Detect which cell encompasses the target text, then output its [x, y] center coordinate. 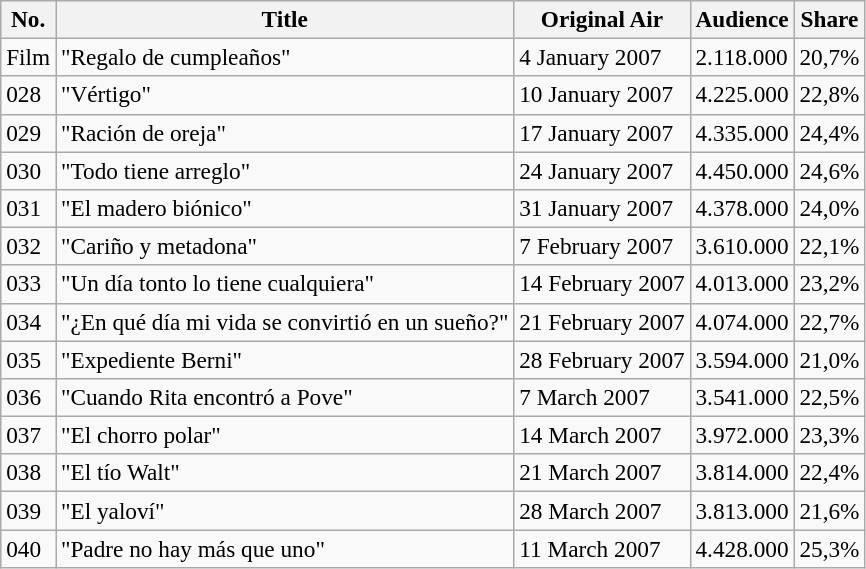
029 [28, 133]
24,6% [830, 170]
"Expediente Berni" [285, 359]
"Ración de oreja" [285, 133]
17 January 2007 [602, 133]
21 March 2007 [602, 473]
28 March 2007 [602, 510]
"Regalo de cumpleaños" [285, 57]
"El madero biónico" [285, 208]
14 March 2007 [602, 435]
22,5% [830, 397]
031 [28, 208]
037 [28, 435]
3.972.000 [742, 435]
21 February 2007 [602, 322]
033 [28, 284]
2.118.000 [742, 57]
"¿En qué día mi vida se convirtió en un sueño?" [285, 322]
4.225.000 [742, 95]
24,4% [830, 133]
Title [285, 19]
"Vértigo" [285, 95]
24,0% [830, 208]
3.814.000 [742, 473]
11 March 2007 [602, 548]
035 [28, 359]
Audience [742, 19]
14 February 2007 [602, 284]
"Cariño y metadona" [285, 246]
4.013.000 [742, 284]
4.428.000 [742, 548]
24 January 2007 [602, 170]
Share [830, 19]
3.813.000 [742, 510]
22,1% [830, 246]
4.450.000 [742, 170]
23,3% [830, 435]
Film [28, 57]
31 January 2007 [602, 208]
25,3% [830, 548]
3.541.000 [742, 397]
4 January 2007 [602, 57]
034 [28, 322]
"Padre no hay más que uno" [285, 548]
22,7% [830, 322]
039 [28, 510]
7 March 2007 [602, 397]
4.074.000 [742, 322]
038 [28, 473]
3.594.000 [742, 359]
7 February 2007 [602, 246]
032 [28, 246]
"Cuando Rita encontró a Pove" [285, 397]
20,7% [830, 57]
"El chorro polar" [285, 435]
"El yaloví" [285, 510]
Original Air [602, 19]
21,6% [830, 510]
28 February 2007 [602, 359]
"Todo tiene arreglo" [285, 170]
028 [28, 95]
21,0% [830, 359]
10 January 2007 [602, 95]
No. [28, 19]
23,2% [830, 284]
036 [28, 397]
4.335.000 [742, 133]
"Un día tonto lo tiene cualquiera" [285, 284]
22,8% [830, 95]
3.610.000 [742, 246]
22,4% [830, 473]
4.378.000 [742, 208]
040 [28, 548]
"El tío Walt" [285, 473]
030 [28, 170]
